Return (X, Y) of the center of cell containing provided text 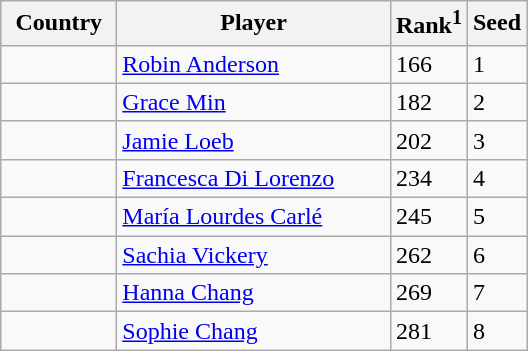
166 (428, 64)
6 (496, 255)
182 (428, 102)
269 (428, 293)
Seed (496, 24)
Jamie Loeb (254, 140)
Robin Anderson (254, 64)
7 (496, 293)
Player (254, 24)
Sachia Vickery (254, 255)
262 (428, 255)
3 (496, 140)
1 (496, 64)
8 (496, 331)
202 (428, 140)
Rank1 (428, 24)
2 (496, 102)
5 (496, 217)
Country (59, 24)
Hanna Chang (254, 293)
281 (428, 331)
Sophie Chang (254, 331)
Francesca Di Lorenzo (254, 178)
4 (496, 178)
María Lourdes Carlé (254, 217)
234 (428, 178)
245 (428, 217)
Grace Min (254, 102)
